Extract the [x, y] coordinate from the center of the cell holding the provided text.  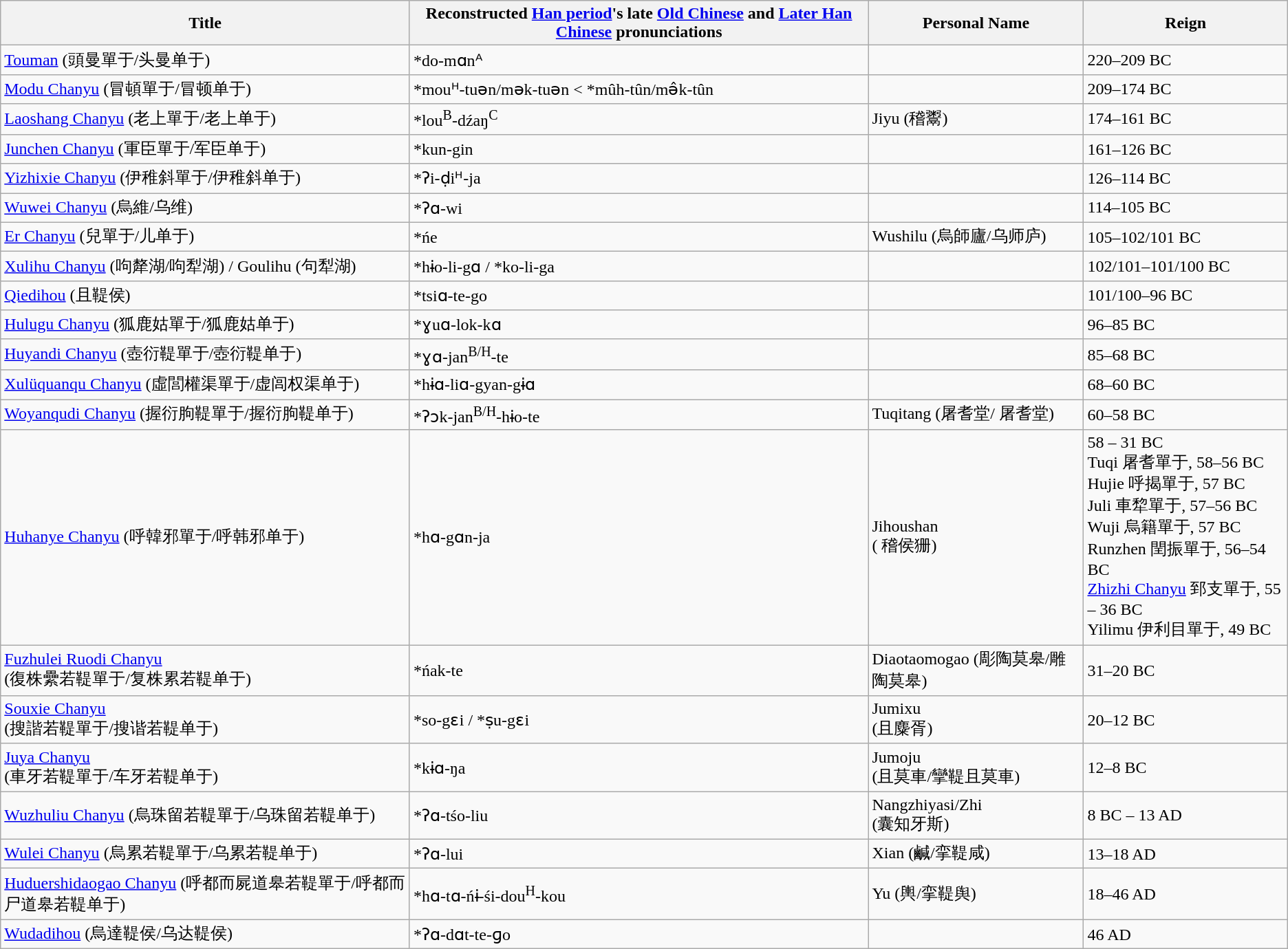
*ńak-te [638, 670]
161–126 BC [1185, 149]
85–68 BC [1185, 355]
Juya Chanyu(車牙若鞮單于/车牙若鞮单于) [205, 767]
Huhanye Chanyu (呼韓邪單于/呼韩邪单于) [205, 538]
Hulugu Chanyu (狐鹿姑單于/狐鹿姑单于) [205, 325]
Jihoushan( 稽侯狦) [976, 538]
Reconstructed Han period's late Old Chinese and Later Han Chinese pronunciations [638, 23]
Woyanqudi Chanyu (握衍朐鞮單于/握衍朐鞮单于) [205, 415]
*hɨo-li-gɑ / *ko-li-ga [638, 267]
Laoshang Chanyu (老上單于/老上单于) [205, 120]
18–46 AD [1185, 894]
Wuwei Chanyu (烏維/乌维) [205, 208]
*ʔɔk-janB/H-hɨo-te [638, 415]
Jumixu(且麋胥) [976, 720]
101/100–96 BC [1185, 296]
Modu Chanyu (冒頓單于/冒顿单于) [205, 89]
Er Chanyu (兒單于/儿单于) [205, 237]
20–12 BC [1185, 720]
Yu (輿/挛鞮舆) [976, 894]
31–20 BC [1185, 670]
46 AD [1185, 934]
*mouᴴ-tuən/mək-tuən < *mûh-tûn/mə̂k-tûn [638, 89]
*so-gɛi / *ṣu-gɛi [638, 720]
Xian (鹹/挛鞮咸) [976, 854]
174–161 BC [1185, 120]
102/101–101/100 BC [1185, 267]
*hɑ-gɑn-ja [638, 538]
*ʔɑ-dɑt-te-ɡo [638, 934]
Jumoju(且莫車/攣鞮且莫車) [976, 767]
*louB-dźaŋC [638, 120]
105–102/101 BC [1185, 237]
Reign [1185, 23]
Wushilu (烏師廬/乌师庐) [976, 237]
*hɑ-tɑ-ńɨ-śi-douH-kou [638, 894]
*ʔɑ-tśo-liu [638, 816]
Wudadihou (烏達鞮侯/乌达鞮侯) [205, 934]
220–209 BC [1185, 61]
Title [205, 23]
Xulihu Chanyu (呴犛湖/呴犁湖) / Goulihu (句犁湖) [205, 267]
Touman (頭曼單于/头曼单于) [205, 61]
*ɣɑ-janB/H-te [638, 355]
*ɣuɑ-lok-kɑ [638, 325]
Personal Name [976, 23]
Nangzhiyasi/Zhi (囊知牙斯) [976, 816]
*ńe [638, 237]
Qiedihou (且鞮侯) [205, 296]
*kɨɑ-ŋa [638, 767]
Wuzhuliu Chanyu (烏珠留若鞮單于/乌珠留若鞮单于) [205, 816]
*hɨɑ-liɑ-gyan-gɨɑ [638, 385]
Souxie Chanyu(搜諧若鞮單于/搜谐若鞮单于) [205, 720]
Huyandi Chanyu (壺衍鞮單于/壺衍鞮单于) [205, 355]
12–8 BC [1185, 767]
Huduershidaogao Chanyu (呼都而屍道皋若鞮單于/呼都而尸道皋若鞮单于) [205, 894]
209–174 BC [1185, 89]
126–114 BC [1185, 179]
Junchen Chanyu (軍臣單于/军臣单于) [205, 149]
Xulüquanqu Chanyu (虛閭權渠單于/虚闾权渠单于) [205, 385]
Fuzhulei Ruodi Chanyu(復株纍若鞮單于/复株累若鞮单于) [205, 670]
Wulei Chanyu (烏累若鞮單于/乌累若鞮单于) [205, 854]
*ʔɑ-wi [638, 208]
Tuqitang (屠耆堂/ 屠耆堂) [976, 415]
60–58 BC [1185, 415]
*tsiɑ-te-go [638, 296]
*kun-gin [638, 149]
68–60 BC [1185, 385]
Jiyu (稽鬻) [976, 120]
Yizhixie Chanyu (伊稚斜單于/伊稚斜单于) [205, 179]
*ʔi-ḍiᴴ-ja [638, 179]
13–18 AD [1185, 854]
8 BC – 13 AD [1185, 816]
*ʔɑ-lui [638, 854]
Diaotaomogao (彫陶莫皋/雕陶莫皋) [976, 670]
96–85 BC [1185, 325]
114–105 BC [1185, 208]
*do-mɑnᴬ [638, 61]
